For the text-containing cell, return its midpoint in (x, y) coordinate format. 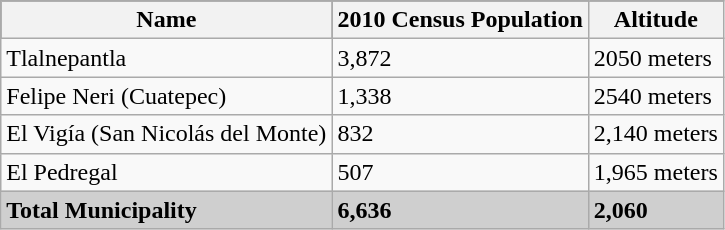
832 (460, 134)
3,872 (460, 58)
1,338 (460, 96)
Name (166, 20)
2010 Census Population (460, 20)
Altitude (656, 20)
1,965 meters (656, 172)
El Pedregal (166, 172)
6,636 (460, 210)
507 (460, 172)
2,060 (656, 210)
El Vigía (San Nicolás del Monte) (166, 134)
2,140 meters (656, 134)
Felipe Neri (Cuatepec) (166, 96)
Tlalnepantla (166, 58)
2050 meters (656, 58)
Total Municipality (166, 210)
2540 meters (656, 96)
